Return the (X, Y) coordinate for the center point of the cell that contains the specified text.  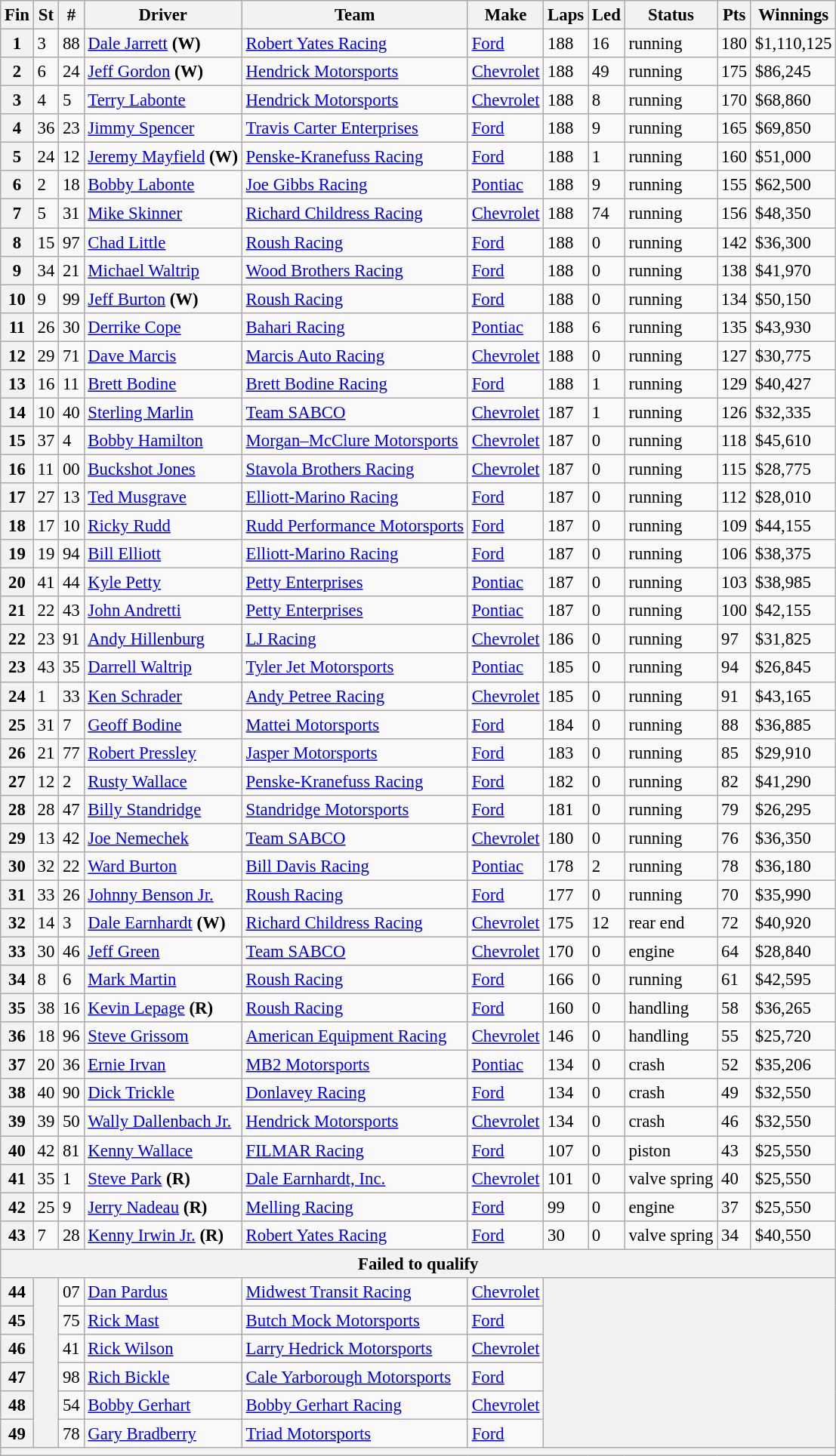
Melling Racing (355, 1207)
Bill Elliott (163, 554)
Mark Martin (163, 980)
186 (566, 639)
118 (734, 441)
Gary Bradberry (163, 1434)
Kevin Lepage (R) (163, 1008)
Ernie Irvan (163, 1065)
LJ Racing (355, 639)
Bobby Hamilton (163, 441)
Bobby Gerhart Racing (355, 1405)
77 (71, 753)
107 (566, 1150)
96 (71, 1036)
Jeremy Mayfield (W) (163, 157)
Andy Hillenburg (163, 639)
Bahari Racing (355, 327)
52 (734, 1065)
115 (734, 469)
$41,290 (793, 781)
Ward Burton (163, 867)
07 (71, 1292)
piston (671, 1150)
90 (71, 1094)
$44,155 (793, 526)
Dave Marcis (163, 356)
$50,150 (793, 299)
181 (566, 810)
$45,610 (793, 441)
$26,295 (793, 810)
Stavola Brothers Racing (355, 469)
Jimmy Spencer (163, 128)
Winnings (793, 15)
Kenny Wallace (163, 1150)
71 (71, 356)
183 (566, 753)
$36,300 (793, 242)
Rick Mast (163, 1320)
00 (71, 469)
Dick Trickle (163, 1094)
85 (734, 753)
Dale Earnhardt, Inc. (355, 1178)
Status (671, 15)
100 (734, 611)
Butch Mock Motorsports (355, 1320)
Kenny Irwin Jr. (R) (163, 1235)
178 (566, 867)
$62,500 (793, 185)
Brett Bodine Racing (355, 384)
61 (734, 980)
103 (734, 583)
Dan Pardus (163, 1292)
112 (734, 497)
Pts (734, 15)
Brett Bodine (163, 384)
Bill Davis Racing (355, 867)
St (45, 15)
Jeff Gordon (W) (163, 72)
Tyler Jet Motorsports (355, 668)
John Andretti (163, 611)
45 (17, 1320)
166 (566, 980)
126 (734, 412)
70 (734, 894)
106 (734, 554)
Bobby Gerhart (163, 1405)
Morgan–McClure Motorsports (355, 441)
Jeff Burton (W) (163, 299)
Rick Wilson (163, 1349)
Ken Schrader (163, 696)
Donlavey Racing (355, 1094)
$42,155 (793, 611)
$43,165 (793, 696)
Laps (566, 15)
$36,180 (793, 867)
$28,010 (793, 497)
$40,427 (793, 384)
$41,970 (793, 270)
Standridge Motorsports (355, 810)
79 (734, 810)
Midwest Transit Racing (355, 1292)
76 (734, 838)
$29,910 (793, 753)
$35,990 (793, 894)
182 (566, 781)
54 (71, 1405)
$1,110,125 (793, 44)
Failed to qualify (418, 1264)
74 (607, 214)
156 (734, 214)
Rudd Performance Motorsports (355, 526)
Driver (163, 15)
American Equipment Racing (355, 1036)
55 (734, 1036)
Jeff Green (163, 952)
$36,350 (793, 838)
MB2 Motorsports (355, 1065)
Marcis Auto Racing (355, 356)
81 (71, 1150)
Geoff Bodine (163, 725)
177 (566, 894)
$42,595 (793, 980)
127 (734, 356)
Make (505, 15)
Triad Motorsports (355, 1434)
$28,840 (793, 952)
165 (734, 128)
$35,206 (793, 1065)
Rich Bickle (163, 1377)
Ted Musgrave (163, 497)
Kyle Petty (163, 583)
184 (566, 725)
Steve Park (R) (163, 1178)
Team (355, 15)
64 (734, 952)
Fin (17, 15)
Travis Carter Enterprises (355, 128)
Billy Standridge (163, 810)
$30,775 (793, 356)
$32,335 (793, 412)
Wally Dallenbach Jr. (163, 1122)
142 (734, 242)
$36,885 (793, 725)
98 (71, 1377)
129 (734, 384)
135 (734, 327)
109 (734, 526)
$36,265 (793, 1008)
Chad Little (163, 242)
101 (566, 1178)
155 (734, 185)
Jasper Motorsports (355, 753)
Johnny Benson Jr. (163, 894)
Bobby Labonte (163, 185)
146 (566, 1036)
Steve Grissom (163, 1036)
58 (734, 1008)
Dale Jarrett (W) (163, 44)
$38,375 (793, 554)
Mike Skinner (163, 214)
$25,720 (793, 1036)
Joe Gibbs Racing (355, 185)
$51,000 (793, 157)
Michael Waltrip (163, 270)
Robert Pressley (163, 753)
Rusty Wallace (163, 781)
50 (71, 1122)
FILMAR Racing (355, 1150)
$86,245 (793, 72)
75 (71, 1320)
Buckshot Jones (163, 469)
138 (734, 270)
Sterling Marlin (163, 412)
Terry Labonte (163, 100)
$28,775 (793, 469)
Cale Yarborough Motorsports (355, 1377)
72 (734, 923)
Led (607, 15)
$43,930 (793, 327)
Andy Petree Racing (355, 696)
82 (734, 781)
# (71, 15)
Larry Hedrick Motorsports (355, 1349)
Ricky Rudd (163, 526)
$68,860 (793, 100)
Darrell Waltrip (163, 668)
Wood Brothers Racing (355, 270)
48 (17, 1405)
Jerry Nadeau (R) (163, 1207)
$40,550 (793, 1235)
$26,845 (793, 668)
rear end (671, 923)
$69,850 (793, 128)
$31,825 (793, 639)
Derrike Cope (163, 327)
$40,920 (793, 923)
Dale Earnhardt (W) (163, 923)
Mattei Motorsports (355, 725)
$38,985 (793, 583)
Joe Nemechek (163, 838)
$48,350 (793, 214)
